Find where the given text appears and provide that cell's center as (X, Y) coordinate. 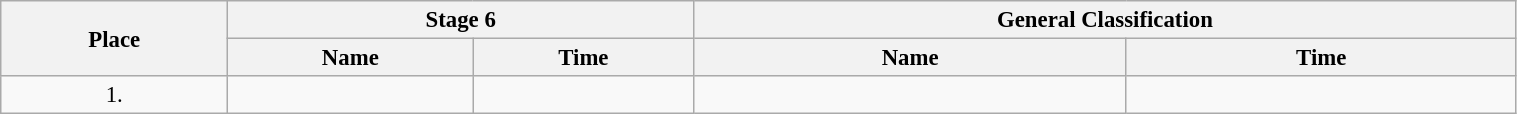
General Classification (1105, 20)
Stage 6 (461, 20)
1. (114, 95)
Place (114, 38)
